Search for the cell housing the specified text and yield its [X, Y] center coordinate. 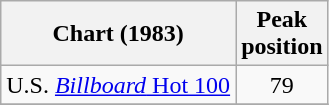
Peakposition [282, 34]
U.S. Billboard Hot 100 [118, 85]
Chart (1983) [118, 34]
79 [282, 85]
